Search for the cell housing the specified text and yield its (x, y) center coordinate. 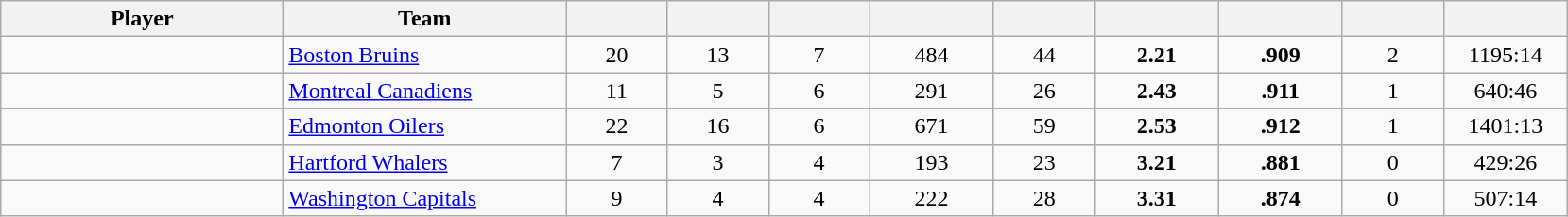
Montreal Canadiens (425, 91)
2 (1393, 55)
291 (932, 91)
13 (718, 55)
3.21 (1157, 162)
23 (1043, 162)
484 (932, 55)
20 (616, 55)
26 (1043, 91)
5 (718, 91)
Washington Capitals (425, 198)
Player (142, 19)
.911 (1280, 91)
2.21 (1157, 55)
507:14 (1505, 198)
11 (616, 91)
.909 (1280, 55)
2.43 (1157, 91)
193 (932, 162)
22 (616, 126)
.874 (1280, 198)
2.53 (1157, 126)
28 (1043, 198)
16 (718, 126)
Team (425, 19)
429:26 (1505, 162)
44 (1043, 55)
222 (932, 198)
671 (932, 126)
59 (1043, 126)
Edmonton Oilers (425, 126)
Hartford Whalers (425, 162)
3.31 (1157, 198)
1195:14 (1505, 55)
3 (718, 162)
640:46 (1505, 91)
.912 (1280, 126)
9 (616, 198)
Boston Bruins (425, 55)
1401:13 (1505, 126)
.881 (1280, 162)
